Determine the (x, y) coordinate at the center of the cell enclosing the given text.  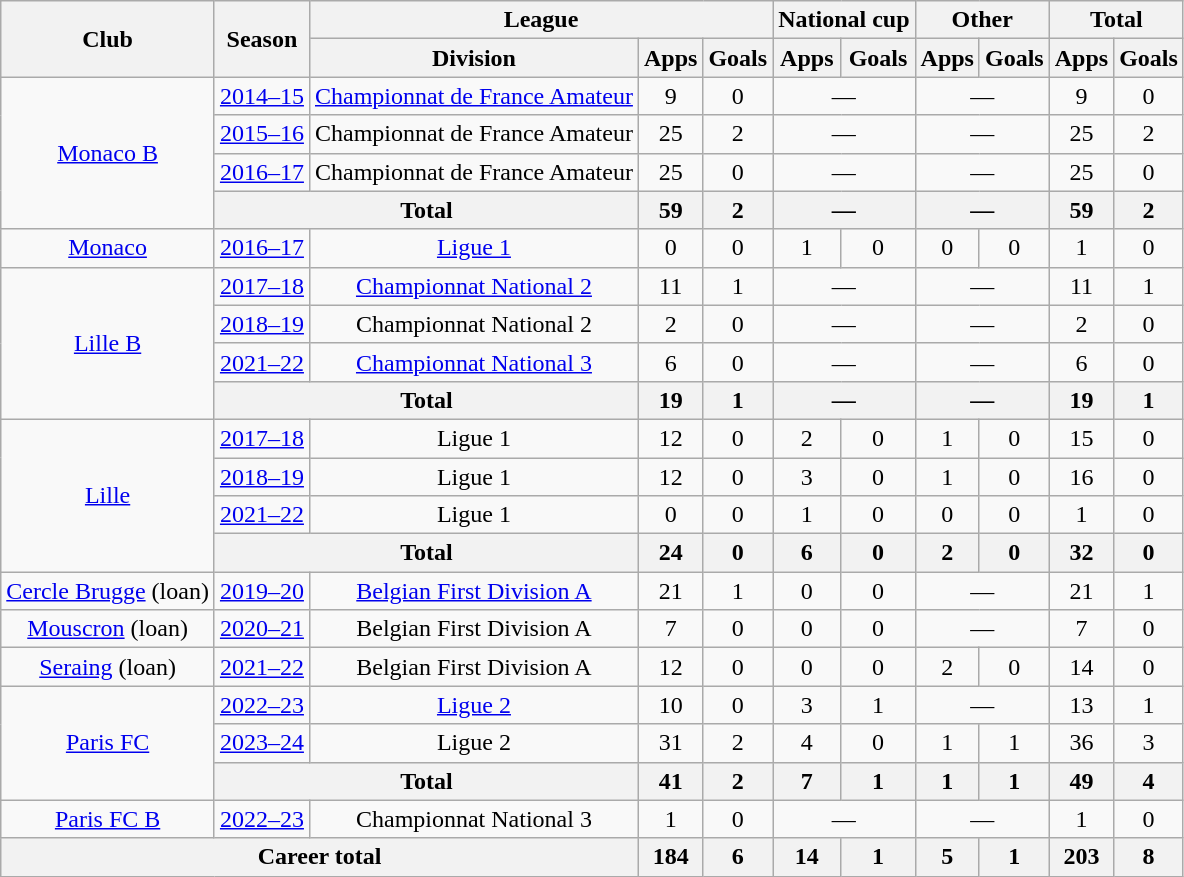
5 (947, 857)
24 (670, 553)
2023–24 (262, 743)
2019–20 (262, 591)
36 (1081, 743)
Paris FC B (108, 819)
31 (670, 743)
2020–21 (262, 629)
41 (670, 781)
Division (474, 58)
184 (670, 857)
Club (108, 39)
Mouscron (loan) (108, 629)
Cercle Brugge (loan) (108, 591)
2014–15 (262, 96)
Lille B (108, 343)
32 (1081, 553)
Season (262, 39)
2015–16 (262, 134)
15 (1081, 438)
Lille (108, 495)
Other (982, 20)
Paris FC (108, 743)
National cup (844, 20)
Seraing (loan) (108, 667)
League (540, 20)
203 (1081, 857)
Career total (320, 857)
16 (1081, 477)
13 (1081, 705)
10 (670, 705)
Monaco B (108, 153)
49 (1081, 781)
Monaco (108, 248)
8 (1149, 857)
